Output the (X, Y) coordinate of the center of the cell containing the given text.  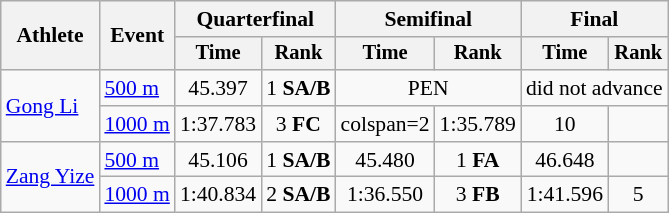
Gong Li (50, 106)
Quarterfinal (256, 19)
did not advance (594, 88)
PEN (428, 88)
1:37.783 (218, 124)
10 (565, 124)
Final (594, 19)
Event (136, 36)
1:41.596 (565, 195)
3 FB (478, 195)
5 (638, 195)
1:40.834 (218, 195)
Semifinal (428, 19)
45.397 (218, 88)
colspan=2 (386, 124)
1:35.789 (478, 124)
1 FA (478, 160)
45.480 (386, 160)
Athlete (50, 36)
2 SA/B (298, 195)
46.648 (565, 160)
Zang Yize (50, 178)
45.106 (218, 160)
1:36.550 (386, 195)
3 FC (298, 124)
